Return [x, y] of the center of cell containing provided text 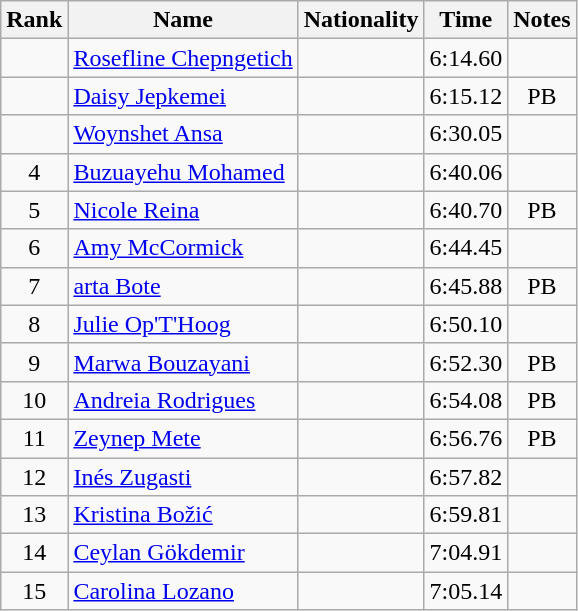
6:15.12 [466, 96]
Amy McCormick [183, 248]
Daisy Jepkemei [183, 96]
6:50.10 [466, 324]
6:59.81 [466, 515]
6:54.08 [466, 400]
Nicole Reina [183, 210]
Marwa Bouzayani [183, 362]
Rank [34, 20]
Buzuayehu Mohamed [183, 172]
Rosefline Chepngetich [183, 58]
6:44.45 [466, 248]
5 [34, 210]
12 [34, 477]
6:45.88 [466, 286]
Notes [542, 20]
9 [34, 362]
14 [34, 553]
13 [34, 515]
6:40.70 [466, 210]
15 [34, 591]
arta Bote [183, 286]
6:14.60 [466, 58]
4 [34, 172]
Zeynep Mete [183, 438]
6:57.82 [466, 477]
6:56.76 [466, 438]
Kristina Božić [183, 515]
6 [34, 248]
6:40.06 [466, 172]
Name [183, 20]
7:05.14 [466, 591]
Woynshet Ansa [183, 134]
6:30.05 [466, 134]
7 [34, 286]
Inés Zugasti [183, 477]
11 [34, 438]
Nationality [361, 20]
8 [34, 324]
Time [466, 20]
10 [34, 400]
7:04.91 [466, 553]
Andreia Rodrigues [183, 400]
6:52.30 [466, 362]
Ceylan Gökdemir [183, 553]
Julie Op'T'Hoog [183, 324]
Carolina Lozano [183, 591]
